Locate the cell with the specified text and output its (x, y) center coordinate. 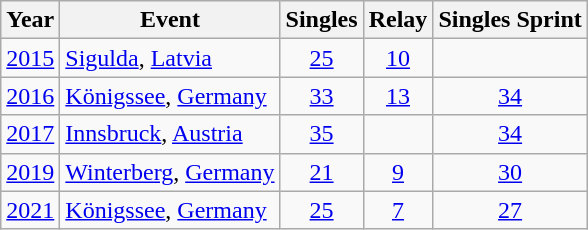
10 (398, 58)
27 (510, 210)
21 (322, 172)
Winterberg, Germany (170, 172)
2021 (30, 210)
13 (398, 96)
Singles Sprint (510, 20)
33 (322, 96)
Relay (398, 20)
Event (170, 20)
2017 (30, 134)
35 (322, 134)
2019 (30, 172)
Sigulda, Latvia (170, 58)
Singles (322, 20)
30 (510, 172)
2015 (30, 58)
7 (398, 210)
9 (398, 172)
Innsbruck, Austria (170, 134)
2016 (30, 96)
Year (30, 20)
